Find where the given text appears and provide that cell's center as [X, Y] coordinate. 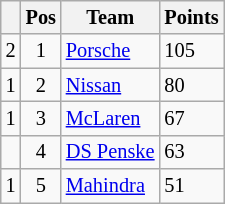
63 [191, 152]
DS Penske [110, 152]
80 [191, 85]
Porsche [110, 51]
Points [191, 17]
Pos [41, 17]
Team [110, 17]
4 [41, 152]
3 [41, 118]
Mahindra [110, 186]
Nissan [110, 85]
67 [191, 118]
McLaren [110, 118]
105 [191, 51]
5 [41, 186]
51 [191, 186]
